Capture the cell that displays the provided text and extract its (X, Y) central coordinate. 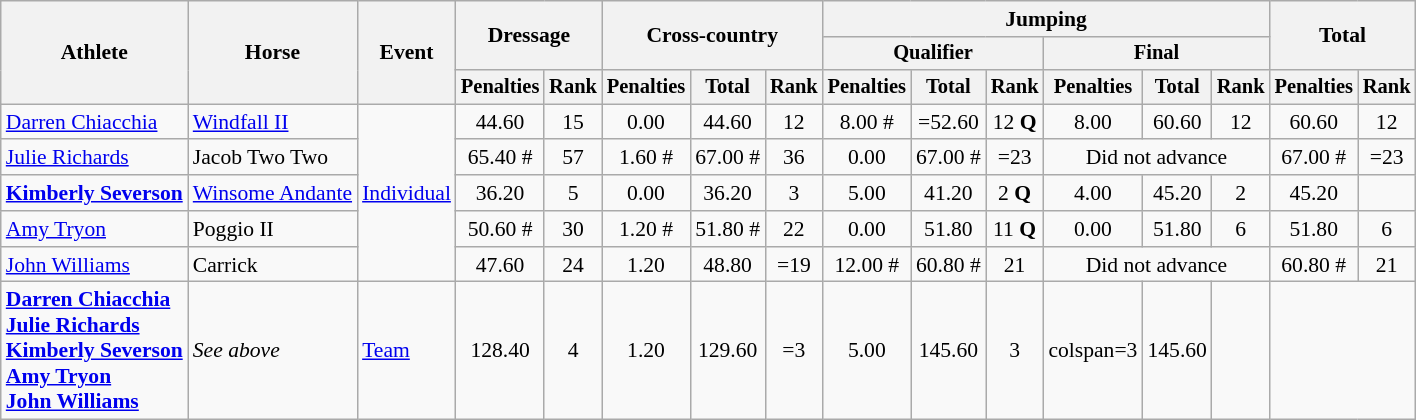
Jumping (1046, 19)
48.80 (728, 265)
Team (406, 351)
Event (406, 52)
1.20 # (646, 229)
Horse (272, 52)
Kimberly Severson (94, 193)
Winsome Andante (272, 193)
15 (573, 122)
Athlete (94, 52)
30 (573, 229)
51.80 # (728, 229)
12.00 # (867, 265)
47.60 (500, 265)
41.20 (948, 193)
See above (272, 351)
Final (1156, 54)
11 Q (1015, 229)
36 (794, 158)
Carrick (272, 265)
128.40 (500, 351)
colspan=3 (1092, 351)
John Williams (94, 265)
2 Q (1015, 193)
2 (1241, 193)
=52.60 (948, 122)
24 (573, 265)
Cross-country (712, 36)
Qualifier (934, 54)
Windfall II (272, 122)
Poggio II (272, 229)
Dressage (529, 36)
4 (573, 351)
Jacob Two Two (272, 158)
12 Q (1015, 122)
129.60 (728, 351)
Julie Richards (94, 158)
4.00 (1092, 193)
=3 (794, 351)
Individual (406, 193)
50.60 # (500, 229)
5 (573, 193)
65.40 # (500, 158)
22 (794, 229)
Darren Chiacchia (94, 122)
1.60 # (646, 158)
8.00 (1092, 122)
57 (573, 158)
8.00 # (867, 122)
=19 (794, 265)
Darren ChiacchiaJulie RichardsKimberly SeversonAmy TryonJohn Williams (94, 351)
Amy Tryon (94, 229)
